For the text-containing cell, return its midpoint in (x, y) coordinate format. 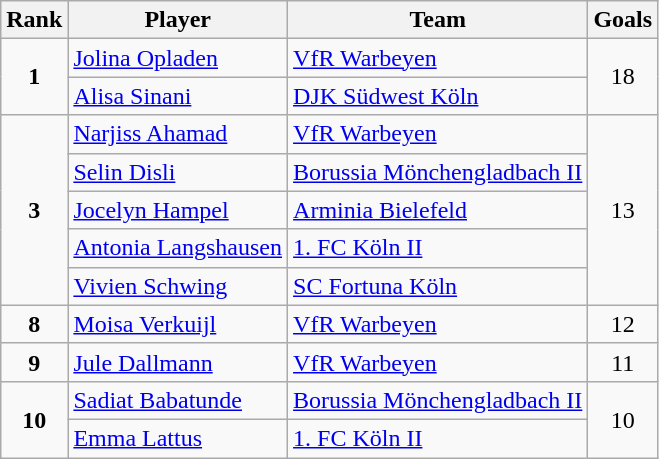
13 (623, 210)
9 (34, 362)
3 (34, 210)
Moisa Verkuijl (178, 324)
Rank (34, 20)
Vivien Schwing (178, 286)
Team (438, 20)
Antonia Langshausen (178, 248)
Jule Dallmann (178, 362)
18 (623, 77)
Goals (623, 20)
Player (178, 20)
Arminia Bielefeld (438, 210)
Selin Disli (178, 172)
DJK Südwest Köln (438, 96)
Jocelyn Hampel (178, 210)
1 (34, 77)
SC Fortuna Köln (438, 286)
Sadiat Babatunde (178, 400)
8 (34, 324)
Alisa Sinani (178, 96)
Emma Lattus (178, 438)
12 (623, 324)
Narjiss Ahamad (178, 134)
Jolina Opladen (178, 58)
11 (623, 362)
